Find where the given text appears and provide that cell's center as [x, y] coordinate. 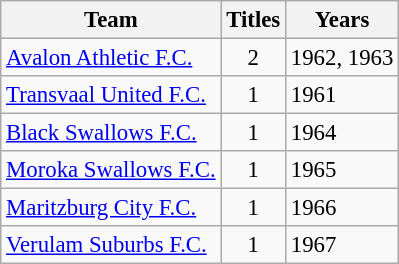
1965 [342, 170]
1967 [342, 245]
1966 [342, 208]
Verulam Suburbs F.C. [111, 245]
Team [111, 20]
1961 [342, 95]
1962, 1963 [342, 58]
Titles [254, 20]
Black Swallows F.C. [111, 133]
2 [254, 58]
Maritzburg City F.C. [111, 208]
Moroka Swallows F.C. [111, 170]
Years [342, 20]
Avalon Athletic F.C. [111, 58]
Transvaal United F.C. [111, 95]
1964 [342, 133]
